For the text-containing cell, return its midpoint in [X, Y] coordinate format. 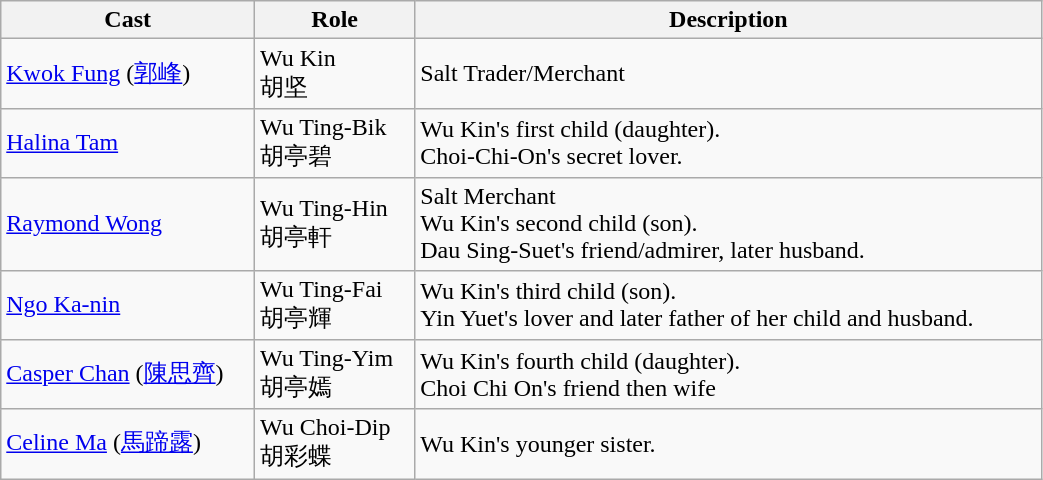
Wu Ting-Fai 胡亭輝 [335, 305]
Raymond Wong [128, 224]
Role [335, 20]
Salt Trader/Merchant [728, 74]
Cast [128, 20]
Wu Ting-Bik 胡亭碧 [335, 143]
Casper Chan (陳思齊) [128, 375]
Salt Merchant Wu Kin's second child (son). Dau Sing-Suet's friend/admirer, later husband. [728, 224]
Wu Choi-Dip 胡彩蝶 [335, 444]
Ngo Ka-nin [128, 305]
Halina Tam [128, 143]
Wu Kin's third child (son). Yin Yuet's lover and later father of her child and husband. [728, 305]
Description [728, 20]
Kwok Fung (郭峰) [128, 74]
Celine Ma (馬蹄露) [128, 444]
Wu Kin's fourth child (daughter).Choi Chi On's friend then wife [728, 375]
Wu Ting-Yim 胡亭嫣 [335, 375]
Wu Kin's first child (daughter). Choi-Chi-On's secret lover. [728, 143]
Wu Kin 胡坚 [335, 74]
Wu Ting-Hin 胡亭軒 [335, 224]
Wu Kin's younger sister. [728, 444]
